Find where the given text appears and provide that cell's center as (x, y) coordinate. 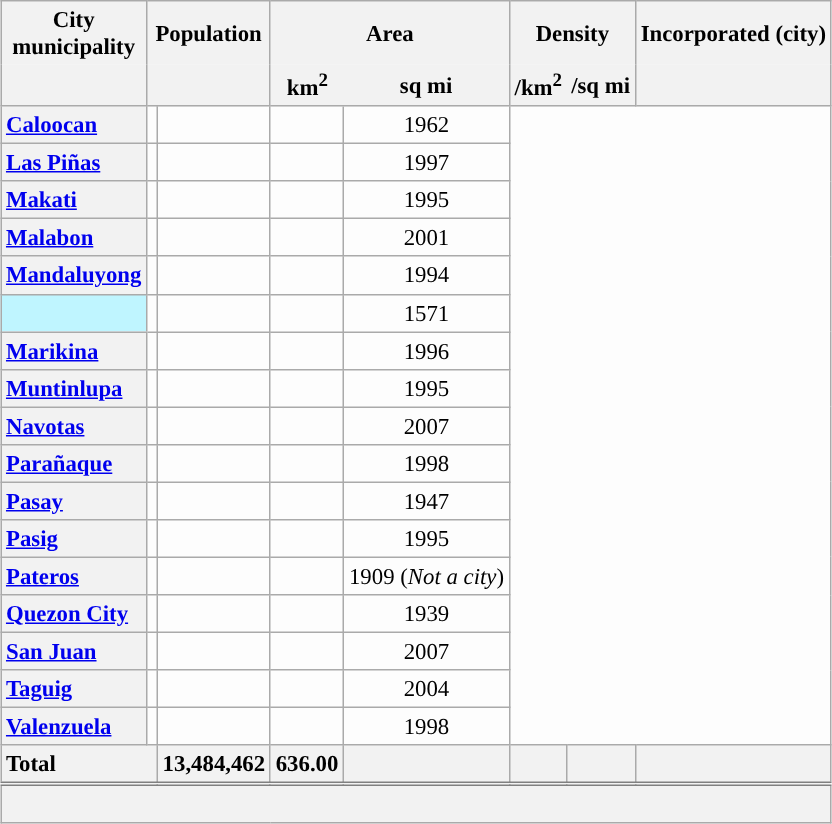
636.00 (306, 764)
Parañaque (74, 463)
1997 (427, 163)
km2 (306, 86)
Las Piñas (74, 163)
1909 (Not a city) (427, 576)
sq mi (427, 86)
Density (572, 33)
Taguig (74, 689)
1962 (427, 125)
City municipality (74, 33)
/sq mi (602, 86)
Population (209, 33)
1994 (427, 275)
Pasig (74, 539)
2001 (427, 238)
Marikina (74, 351)
/km2 (538, 86)
1947 (427, 501)
Quezon City (74, 614)
Navotas (74, 426)
1996 (427, 351)
Mandaluyong (74, 275)
Valenzuela (74, 727)
Muntinlupa (74, 388)
1939 (427, 614)
Caloocan (74, 125)
Area (390, 33)
Total (80, 764)
Makati (74, 200)
Malabon (74, 238)
Pateros (74, 576)
13,484,462 (214, 764)
Pasay (74, 501)
San Juan (74, 651)
2004 (427, 689)
Incorporated (city) (733, 33)
1571 (427, 313)
